Locate the cell with the specified text and output its [X, Y] center coordinate. 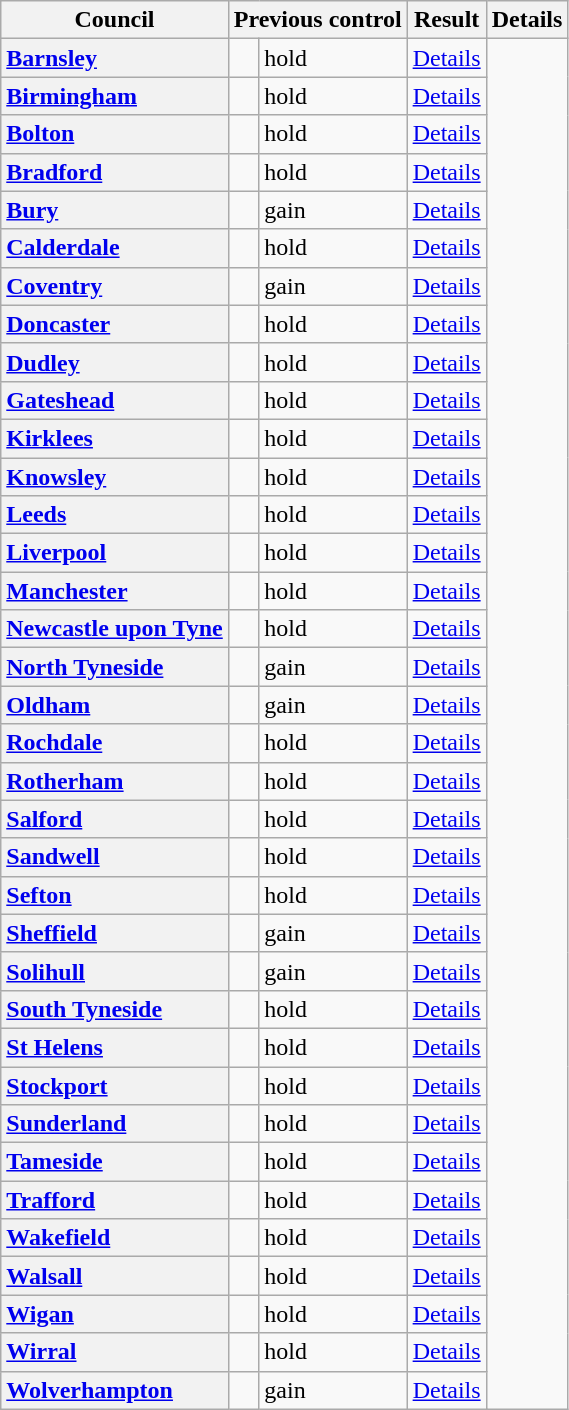
Oldham [115, 705]
Previous control [318, 20]
Sefton [115, 895]
Sunderland [115, 1124]
Wigan [115, 1314]
Rotherham [115, 781]
Knowsley [115, 477]
Dudley [115, 362]
Wolverhampton [115, 1390]
St Helens [115, 1047]
Solihull [115, 971]
Newcastle upon Tyne [115, 629]
Bradford [115, 172]
Wirral [115, 1352]
Result [446, 20]
North Tyneside [115, 667]
Doncaster [115, 324]
Rochdale [115, 743]
Manchester [115, 591]
Bolton [115, 134]
Bury [115, 210]
Trafford [115, 1200]
Calderdale [115, 248]
Barnsley [115, 58]
Wakefield [115, 1238]
Leeds [115, 515]
South Tyneside [115, 1009]
Stockport [115, 1085]
Council [115, 20]
Tameside [115, 1162]
Coventry [115, 286]
Walsall [115, 1276]
Sheffield [115, 933]
Kirklees [115, 438]
Gateshead [115, 400]
Sandwell [115, 857]
Birmingham [115, 96]
Liverpool [115, 553]
Salford [115, 819]
